Scan for the cell matching the given text and deliver its [x, y] coordinate at center. 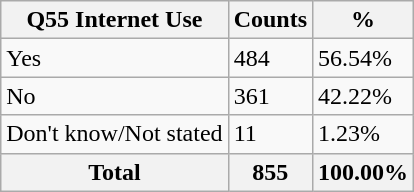
100.00% [364, 172]
Yes [114, 58]
11 [270, 134]
855 [270, 172]
361 [270, 96]
1.23% [364, 134]
42.22% [364, 96]
484 [270, 58]
% [364, 20]
No [114, 96]
Don't know/Not stated [114, 134]
Counts [270, 20]
56.54% [364, 58]
Q55 Internet Use [114, 20]
Total [114, 172]
